Output the (x, y) coordinate of the center of the cell containing the given text.  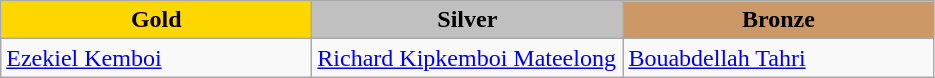
Ezekiel Kemboi (156, 58)
Silver (468, 20)
Bronze (778, 20)
Richard Kipkemboi Mateelong (468, 58)
Bouabdellah Tahri (778, 58)
Gold (156, 20)
